For the text-containing cell, return its midpoint in (x, y) coordinate format. 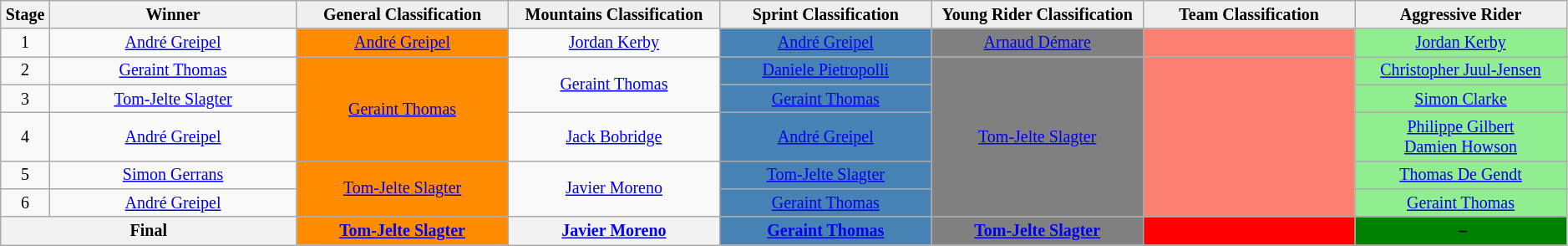
Daniele Pietropolli (825, 70)
6 (25, 202)
1 (25, 44)
Simon Gerrans (173, 174)
Mountains Classification (613, 15)
Thomas De Gendt (1460, 174)
4 (25, 137)
– (1460, 231)
Young Rider Classification (1038, 15)
Christopher Juul-Jensen (1460, 70)
Arnaud Démare (1038, 44)
General Classification (403, 15)
Philippe GilbertDamien Howson (1460, 137)
2 (25, 70)
Jack Bobridge (613, 137)
Final (149, 231)
Sprint Classification (825, 15)
Team Classification (1248, 15)
Stage (25, 15)
Aggressive Rider (1460, 15)
Winner (173, 15)
Simon Clarke (1460, 99)
5 (25, 174)
3 (25, 99)
